From the cell containing the given text, extract its center point as [x, y] coordinate. 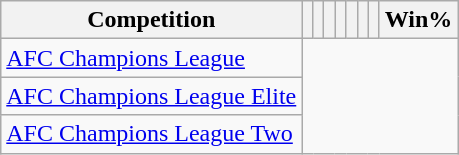
AFC Champions League [152, 58]
AFC Champions League Elite [152, 96]
Competition [152, 20]
AFC Champions League Two [152, 134]
Win% [418, 20]
